For the text-containing cell, return its midpoint in (x, y) coordinate format. 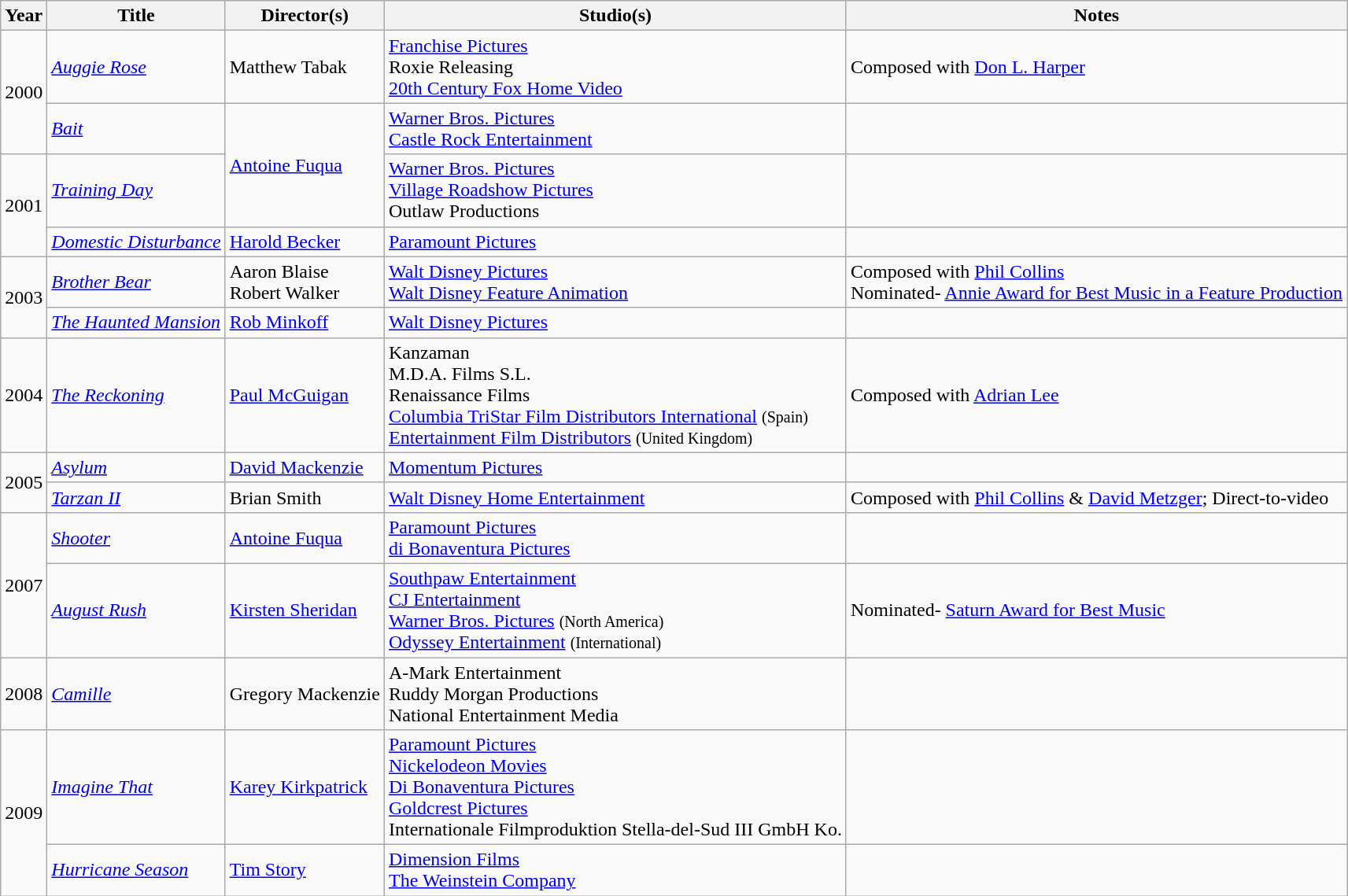
Paramount PicturesNickelodeon MoviesDi Bonaventura PicturesGoldcrest PicturesInternationale Filmproduktion Stella-del-Sud III GmbH Ko. (615, 787)
Warner Bros. PicturesCastle Rock Entertainment (615, 129)
Tarzan II (136, 497)
Tim Story (305, 870)
Aaron BlaiseRobert Walker (305, 282)
David Mackenzie (305, 467)
Karey Kirkpatrick (305, 787)
The Reckoning (136, 395)
2000 (24, 93)
Brian Smith (305, 497)
Dimension FilmsThe Weinstein Company (615, 870)
The Haunted Mansion (136, 323)
2007 (24, 584)
Director(s) (305, 16)
Year (24, 16)
2004 (24, 395)
Paul McGuigan (305, 395)
2001 (24, 205)
2003 (24, 297)
Notes (1096, 16)
Auggie Rose (136, 67)
August Rush (136, 610)
Rob Minkoff (305, 323)
Brother Bear (136, 282)
Domestic Disturbance (136, 242)
Walt Disney PicturesWalt Disney Feature Animation (615, 282)
Walt Disney Home Entertainment (615, 497)
Kirsten Sheridan (305, 610)
Momentum Pictures (615, 467)
Matthew Tabak (305, 67)
Harold Becker (305, 242)
2009 (24, 813)
2008 (24, 694)
Southpaw EntertainmentCJ EntertainmentWarner Bros. Pictures (North America)Odyssey Entertainment (International) (615, 610)
Studio(s) (615, 16)
Title (136, 16)
Walt Disney Pictures (615, 323)
Hurricane Season (136, 870)
Warner Bros. PicturesVillage Roadshow PicturesOutlaw Productions (615, 190)
Paramount Pictures (615, 242)
Paramount Picturesdi Bonaventura Pictures (615, 538)
Nominated- Saturn Award for Best Music (1096, 610)
Asylum (136, 467)
Composed with Adrian Lee (1096, 395)
Gregory Mackenzie (305, 694)
Franchise PicturesRoxie Releasing20th Century Fox Home Video (615, 67)
A-Mark EntertainmentRuddy Morgan ProductionsNational Entertainment Media (615, 694)
Composed with Don L. Harper (1096, 67)
KanzamanM.D.A. Films S.L.Renaissance FilmsColumbia TriStar Film Distributors International (Spain)Entertainment Film Distributors (United Kingdom) (615, 395)
Camille (136, 694)
Imagine That (136, 787)
Composed with Phil CollinsNominated- Annie Award for Best Music in a Feature Production (1096, 282)
2005 (24, 482)
Shooter (136, 538)
Composed with Phil Collins & David Metzger; Direct-to-video (1096, 497)
Bait (136, 129)
Training Day (136, 190)
